Extract the [x, y] coordinate from the center of the cell holding the provided text.  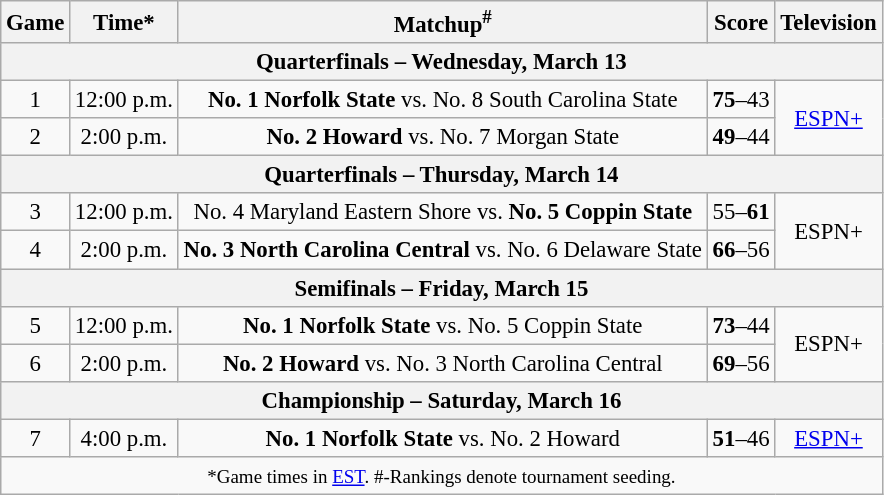
No. 1 Norfolk State vs. No. 2 Howard [442, 438]
No. 1 Norfolk State vs. No. 8 South Carolina State [442, 100]
Quarterfinals – Thursday, March 14 [442, 175]
Championship – Saturday, March 16 [442, 400]
5 [36, 325]
*Game times in EST. #-Rankings denote tournament seeding. [442, 476]
49–44 [741, 137]
No. 4 Maryland Eastern Shore vs. No. 5 Coppin State [442, 213]
Score [741, 22]
Television [828, 22]
Game [36, 22]
6 [36, 363]
69–56 [741, 363]
No. 1 Norfolk State vs. No. 5 Coppin State [442, 325]
4:00 p.m. [124, 438]
Quarterfinals – Wednesday, March 13 [442, 62]
Matchup# [442, 22]
73–44 [741, 325]
2 [36, 137]
3 [36, 213]
66–56 [741, 250]
75–43 [741, 100]
No. 3 North Carolina Central vs. No. 6 Delaware State [442, 250]
Semifinals – Friday, March 15 [442, 288]
4 [36, 250]
7 [36, 438]
Time* [124, 22]
51–46 [741, 438]
1 [36, 100]
No. 2 Howard vs. No. 3 North Carolina Central [442, 363]
55–61 [741, 213]
No. 2 Howard vs. No. 7 Morgan State [442, 137]
